Provide the (X, Y) coordinate of the cell's center where the given text is located.  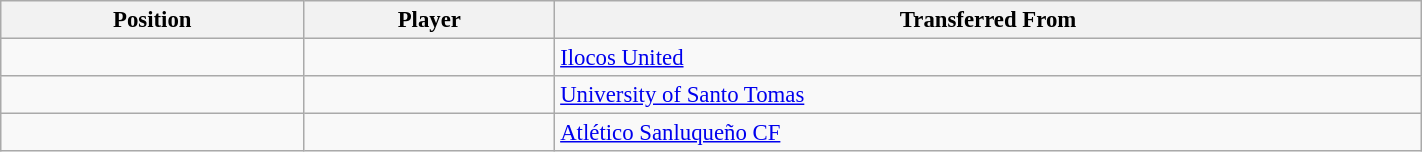
University of Santo Tomas (988, 95)
Ilocos United (988, 58)
Position (152, 20)
Atlético Sanluqueño CF (988, 133)
Player (430, 20)
Transferred From (988, 20)
